For the text-containing cell, return its midpoint in [x, y] coordinate format. 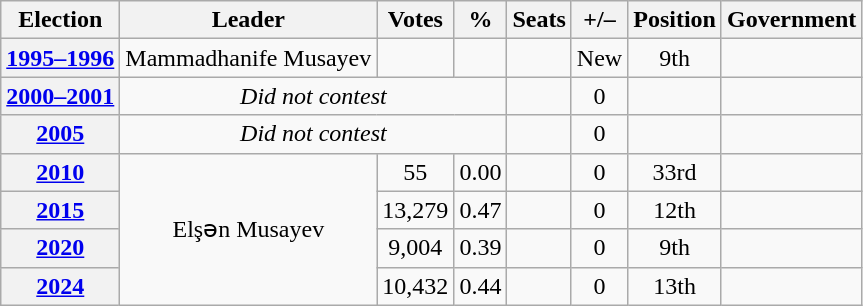
13th [675, 286]
2005 [60, 134]
2015 [60, 210]
0.44 [480, 286]
Government [791, 20]
Votes [416, 20]
33rd [675, 172]
1995–1996 [60, 58]
Leader [248, 20]
Elşən Musayev [248, 229]
55 [416, 172]
New [599, 58]
0.39 [480, 248]
12th [675, 210]
10,432 [416, 286]
0.47 [480, 210]
13,279 [416, 210]
2020 [60, 248]
% [480, 20]
0.00 [480, 172]
Mammadhanife Musayev [248, 58]
+/– [599, 20]
Seats [539, 20]
Position [675, 20]
Election [60, 20]
2010 [60, 172]
9,004 [416, 248]
2000–2001 [60, 96]
2024 [60, 286]
